From the cell containing the given text, extract its center point as [X, Y] coordinate. 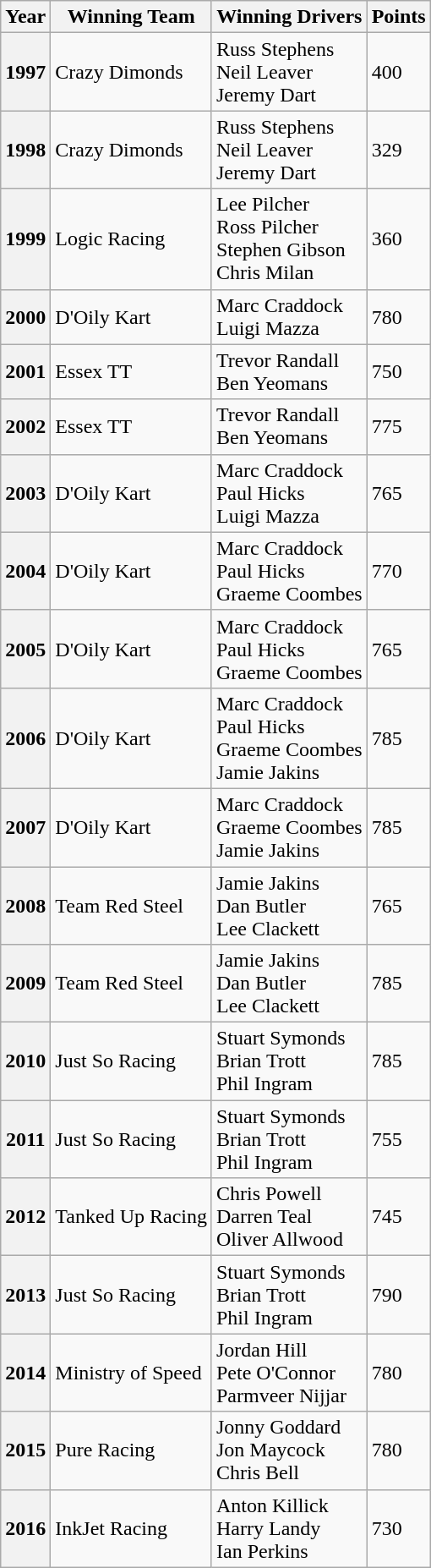
Logic Racing [132, 238]
Chris PowellDarren TealOliver Allwood [289, 1217]
Pure Racing [132, 1450]
2010 [25, 1061]
2015 [25, 1450]
755 [399, 1139]
1999 [25, 238]
745 [399, 1217]
1997 [25, 72]
Winning Drivers [289, 17]
Marc CraddockPaul HicksGraeme CoombesJamie Jakins [289, 737]
Lee PilcherRoss PilcherStephen GibsonChris Milan [289, 238]
2004 [25, 571]
2009 [25, 984]
360 [399, 238]
Year [25, 17]
2007 [25, 827]
775 [399, 426]
2011 [25, 1139]
Anton KillickHarry LandyIan Perkins [289, 1528]
Marc CraddockPaul HicksLuigi Mazza [289, 493]
2008 [25, 905]
2006 [25, 737]
Marc CraddockLuigi Mazza [289, 316]
InkJet Racing [132, 1528]
1998 [25, 150]
2001 [25, 372]
2014 [25, 1373]
790 [399, 1295]
329 [399, 150]
2005 [25, 649]
Jordan HillPete O'ConnorParmveer Nijjar [289, 1373]
Winning Team [132, 17]
2003 [25, 493]
Ministry of Speed [132, 1373]
770 [399, 571]
Tanked Up Racing [132, 1217]
Points [399, 17]
730 [399, 1528]
750 [399, 372]
400 [399, 72]
2012 [25, 1217]
2002 [25, 426]
2000 [25, 316]
2013 [25, 1295]
2016 [25, 1528]
Jonny GoddardJon MaycockChris Bell [289, 1450]
Marc CraddockGraeme CoombesJamie Jakins [289, 827]
